Determine the [X, Y] coordinate at the center of the cell enclosing the given text.  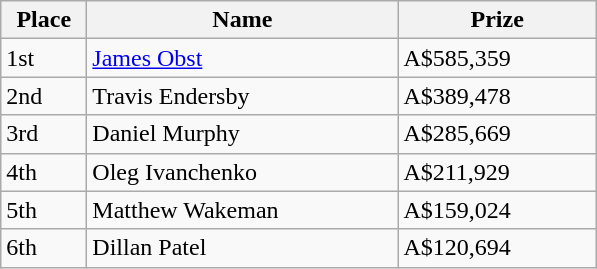
5th [44, 210]
A$285,669 [498, 134]
A$159,024 [498, 210]
Prize [498, 20]
A$120,694 [498, 248]
Oleg Ivanchenko [242, 172]
A$211,929 [498, 172]
A$585,359 [498, 58]
3rd [44, 134]
Dillan Patel [242, 248]
A$389,478 [498, 96]
1st [44, 58]
Matthew Wakeman [242, 210]
4th [44, 172]
6th [44, 248]
Name [242, 20]
2nd [44, 96]
Place [44, 20]
Travis Endersby [242, 96]
James Obst [242, 58]
Daniel Murphy [242, 134]
